Search for the cell housing the specified text and yield its [x, y] center coordinate. 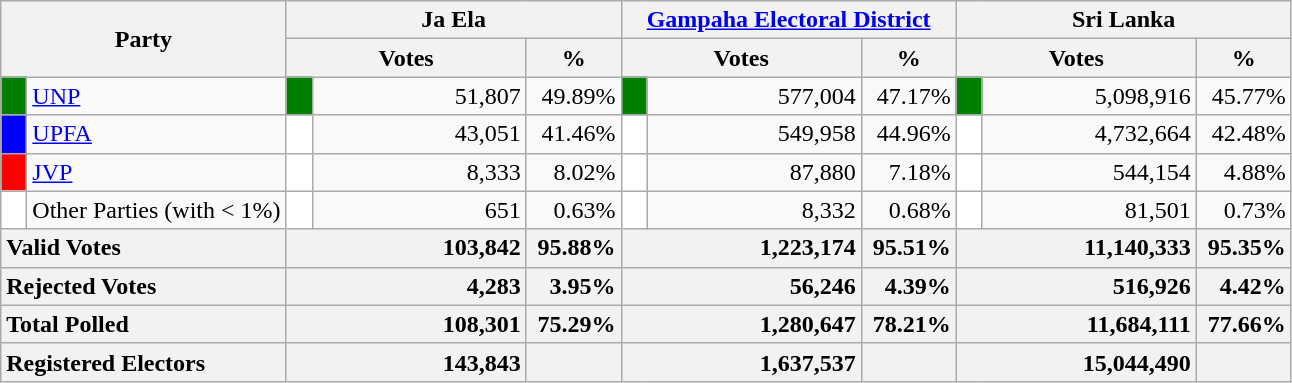
Ja Ela [454, 20]
4,283 [406, 286]
Registered Electors [144, 362]
Other Parties (with < 1%) [156, 210]
11,140,333 [1076, 248]
Valid Votes [144, 248]
UPFA [156, 134]
516,926 [1076, 286]
651 [419, 210]
577,004 [754, 96]
81,501 [1089, 210]
87,880 [754, 172]
Party [144, 39]
4,732,664 [1089, 134]
77.66% [1244, 324]
41.46% [574, 134]
Rejected Votes [144, 286]
11,684,111 [1076, 324]
45.77% [1244, 96]
15,044,490 [1076, 362]
56,246 [741, 286]
143,843 [406, 362]
549,958 [754, 134]
3.95% [574, 286]
8,333 [419, 172]
95.88% [574, 248]
7.18% [908, 172]
544,154 [1089, 172]
5,098,916 [1089, 96]
42.48% [1244, 134]
Gampaha Electoral District [788, 20]
4.42% [1244, 286]
43,051 [419, 134]
1,637,537 [741, 362]
95.51% [908, 248]
108,301 [406, 324]
47.17% [908, 96]
4.39% [908, 286]
8.02% [574, 172]
8,332 [754, 210]
1,223,174 [741, 248]
0.73% [1244, 210]
4.88% [1244, 172]
JVP [156, 172]
95.35% [1244, 248]
49.89% [574, 96]
1,280,647 [741, 324]
Total Polled [144, 324]
78.21% [908, 324]
UNP [156, 96]
0.68% [908, 210]
Sri Lanka [1124, 20]
44.96% [908, 134]
103,842 [406, 248]
0.63% [574, 210]
51,807 [419, 96]
75.29% [574, 324]
